Extract the [x, y] coordinate from the center of the cell holding the provided text.  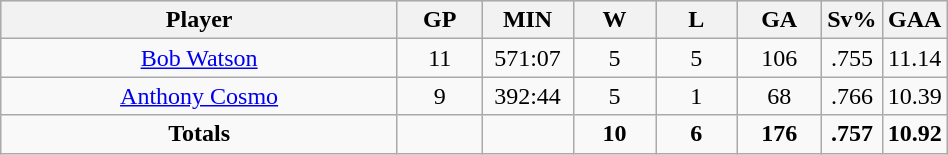
9 [439, 96]
68 [780, 96]
Sv% [852, 20]
MIN [528, 20]
L [696, 20]
10.92 [914, 134]
11 [439, 58]
Player [200, 20]
GP [439, 20]
.766 [852, 96]
6 [696, 134]
106 [780, 58]
Anthony Cosmo [200, 96]
176 [780, 134]
392:44 [528, 96]
1 [696, 96]
10 [614, 134]
GAA [914, 20]
.755 [852, 58]
11.14 [914, 58]
GA [780, 20]
.757 [852, 134]
571:07 [528, 58]
W [614, 20]
10.39 [914, 96]
Bob Watson [200, 58]
Totals [200, 134]
